Identify which cell holds the provided text, then report its [x, y] central coordinate. 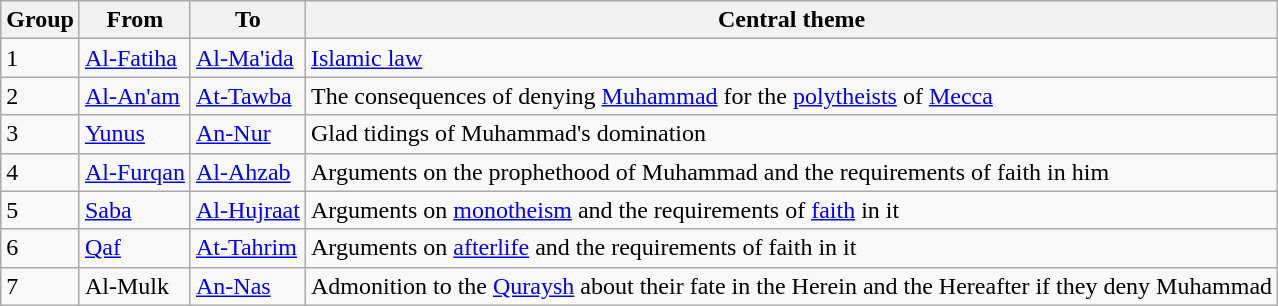
To [248, 20]
5 [40, 210]
6 [40, 248]
From [134, 20]
4 [40, 172]
Group [40, 20]
Central theme [791, 20]
2 [40, 96]
3 [40, 134]
Al-Hujraat [248, 210]
Glad tidings of Muhammad's domination [791, 134]
Arguments on afterlife and the requirements of faith in it [791, 248]
Islamic law [791, 58]
Yunus [134, 134]
Admonition to the Quraysh about their fate in the Herein and the Hereafter if they deny Muhammad [791, 286]
Arguments on the prophethood of Muhammad and the requirements of faith in him [791, 172]
7 [40, 286]
At-Tahrim [248, 248]
At-Tawba [248, 96]
An-Nas [248, 286]
Al-Ma'ida [248, 58]
Al-Ahzab [248, 172]
Arguments on monotheism and the requirements of faith in it [791, 210]
1 [40, 58]
Qaf [134, 248]
Saba [134, 210]
Al-Fatiha [134, 58]
An-Nur [248, 134]
Al-Mulk [134, 286]
Al-An'am [134, 96]
The consequences of denying Muhammad for the polytheists of Mecca [791, 96]
Al-Furqan [134, 172]
